From the cell containing the given text, extract its center point as [X, Y] coordinate. 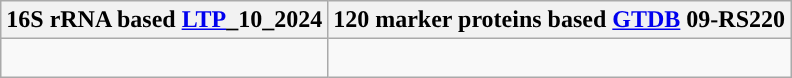
120 marker proteins based GTDB 09-RS220 [560, 20]
16S rRNA based LTP_10_2024 [164, 20]
